Identify which cell holds the provided text, then report its [x, y] central coordinate. 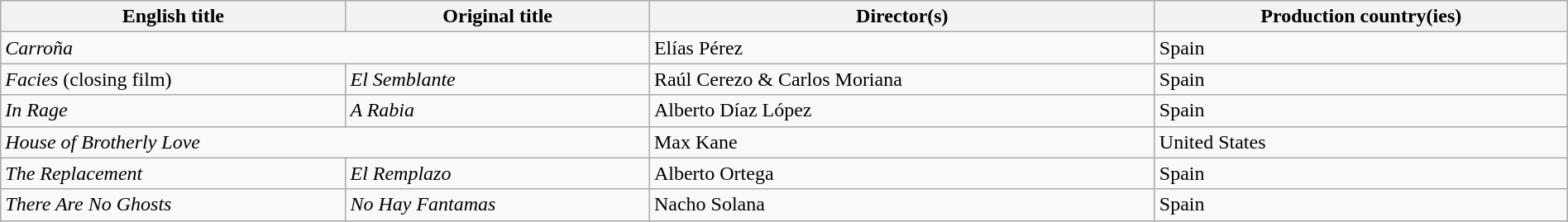
A Rabia [498, 111]
El Semblante [498, 79]
Alberto Díaz López [901, 111]
In Rage [174, 111]
No Hay Fantamas [498, 205]
Production country(ies) [1361, 17]
Director(s) [901, 17]
There Are No Ghosts [174, 205]
Alberto Ortega [901, 173]
House of Brotherly Love [326, 142]
United States [1361, 142]
Max Kane [901, 142]
Facies (closing film) [174, 79]
The Replacement [174, 173]
El Remplazo [498, 173]
English title [174, 17]
Carroña [326, 48]
Original title [498, 17]
Raúl Cerezo & Carlos Moriana [901, 79]
Nacho Solana [901, 205]
Elías Pérez [901, 48]
